For the text-containing cell, return its midpoint in (x, y) coordinate format. 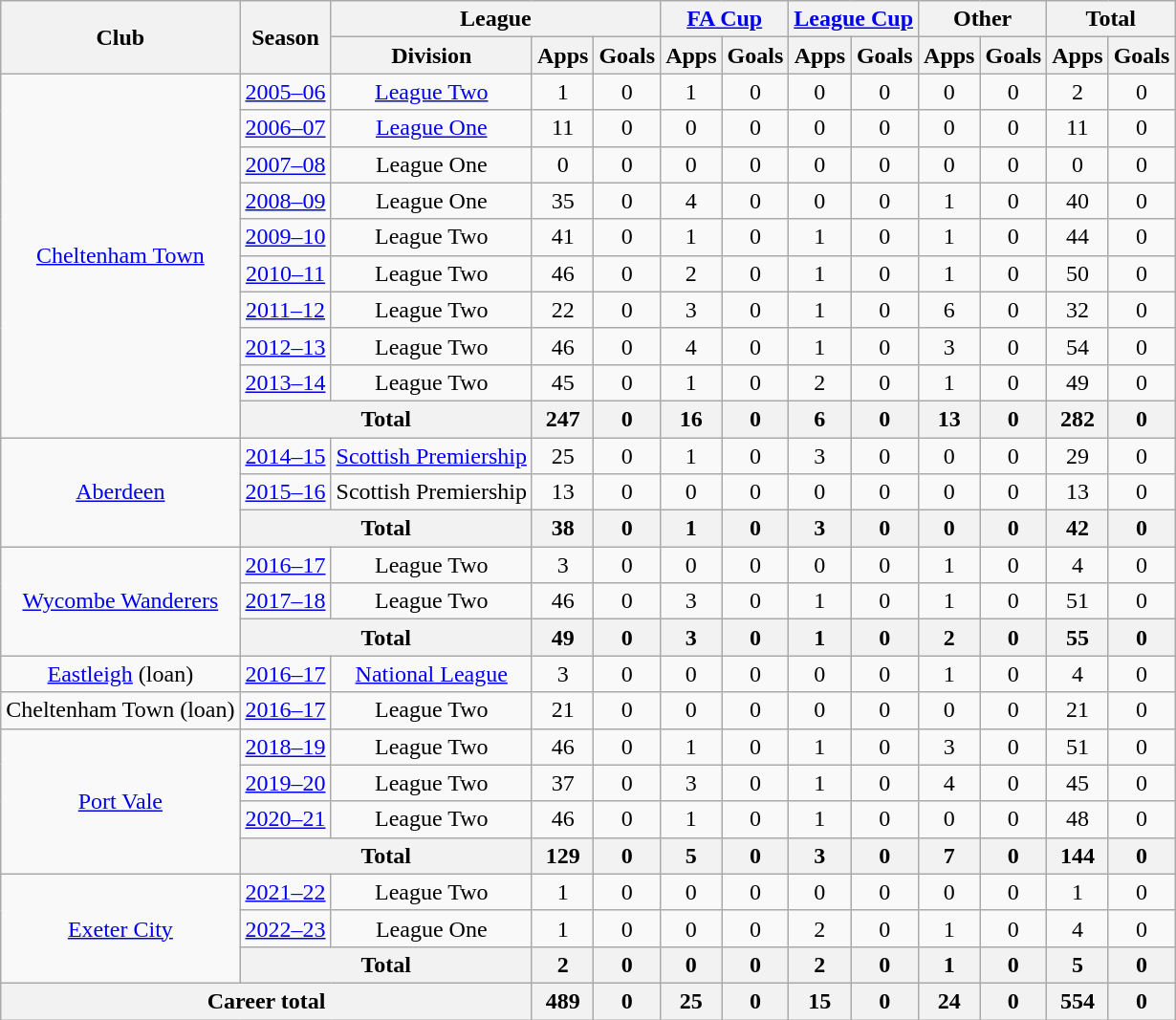
Season (285, 37)
15 (820, 1001)
2014–15 (285, 456)
2013–14 (285, 382)
2005–06 (285, 92)
2019–20 (285, 783)
2017–18 (285, 601)
50 (1078, 273)
Eastleigh (loan) (120, 674)
Career total (267, 1001)
Cheltenham Town (120, 256)
22 (562, 310)
2011–12 (285, 310)
Exeter City (120, 928)
2015–16 (285, 492)
44 (1078, 237)
2006–07 (285, 128)
League (495, 19)
32 (1078, 310)
48 (1078, 819)
2021–22 (285, 892)
2020–21 (285, 819)
2008–09 (285, 201)
2010–11 (285, 273)
35 (562, 201)
16 (691, 419)
38 (562, 529)
282 (1078, 419)
League Cup (854, 19)
55 (1078, 638)
2018–19 (285, 747)
129 (562, 856)
247 (562, 419)
42 (1078, 529)
40 (1078, 201)
54 (1078, 346)
2022–23 (285, 928)
144 (1078, 856)
Division (431, 55)
Cheltenham Town (loan) (120, 710)
Club (120, 37)
489 (562, 1001)
Other (983, 19)
Port Vale (120, 801)
41 (562, 237)
FA Cup (725, 19)
554 (1078, 1001)
37 (562, 783)
2007–08 (285, 164)
7 (949, 856)
Aberdeen (120, 492)
Wycombe Wanderers (120, 601)
National League (431, 674)
2009–10 (285, 237)
29 (1078, 456)
24 (949, 1001)
2012–13 (285, 346)
